Detect which cell encompasses the target text, then output its (X, Y) center coordinate. 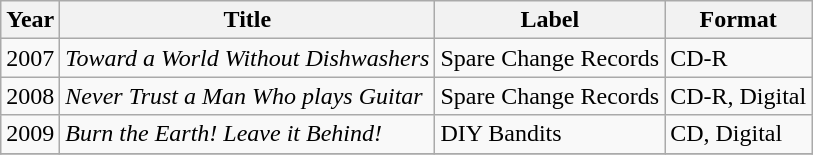
Title (248, 20)
CD-R (738, 58)
Never Trust a Man Who plays Guitar (248, 96)
Year (30, 20)
2007 (30, 58)
Burn the Earth! Leave it Behind! (248, 134)
Toward a World Without Dishwashers (248, 58)
Label (550, 20)
2009 (30, 134)
CD, Digital (738, 134)
CD-R, Digital (738, 96)
2008 (30, 96)
Format (738, 20)
DIY Bandits (550, 134)
